Detect which cell encompasses the target text, then output its (x, y) center coordinate. 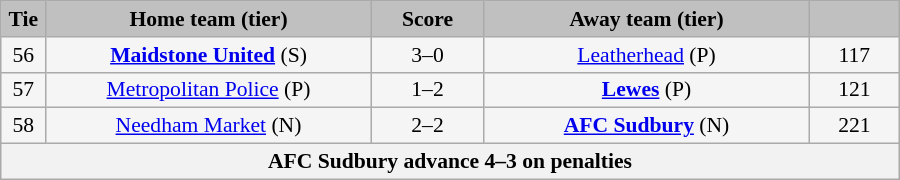
121 (854, 90)
57 (24, 90)
Score (427, 19)
2–2 (427, 126)
221 (854, 126)
Away team (tier) (647, 19)
Home team (tier) (209, 19)
3–0 (427, 55)
Maidstone United (S) (209, 55)
AFC Sudbury advance 4–3 on penalties (450, 162)
AFC Sudbury (N) (647, 126)
Tie (24, 19)
Leatherhead (P) (647, 55)
56 (24, 55)
Metropolitan Police (P) (209, 90)
1–2 (427, 90)
Needham Market (N) (209, 126)
58 (24, 126)
117 (854, 55)
Lewes (P) (647, 90)
